Scan for the cell matching the given text and deliver its (x, y) coordinate at center. 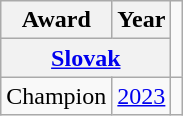
2023 (142, 96)
Slovak (86, 58)
Award (56, 20)
Champion (56, 96)
Year (142, 20)
